Detect which cell encompasses the target text, then output its (X, Y) center coordinate. 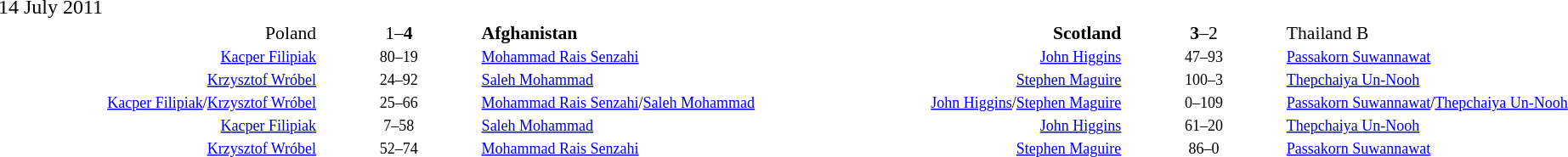
Stephen Maguire (962, 81)
Mohammad Rais Senzahi (641, 57)
Mohammad Rais Senzahi/Saleh Mohammad (641, 103)
Scotland (962, 32)
25–66 (399, 103)
0–109 (1203, 103)
47–93 (1203, 57)
80–19 (399, 57)
100–3 (1203, 81)
1–4 (399, 32)
61–20 (1203, 126)
24–92 (399, 81)
3–2 (1203, 32)
7–58 (399, 126)
Afghanistan (641, 32)
John Higgins/Stephen Maguire (962, 103)
